Detect which cell encompasses the target text, then output its (x, y) center coordinate. 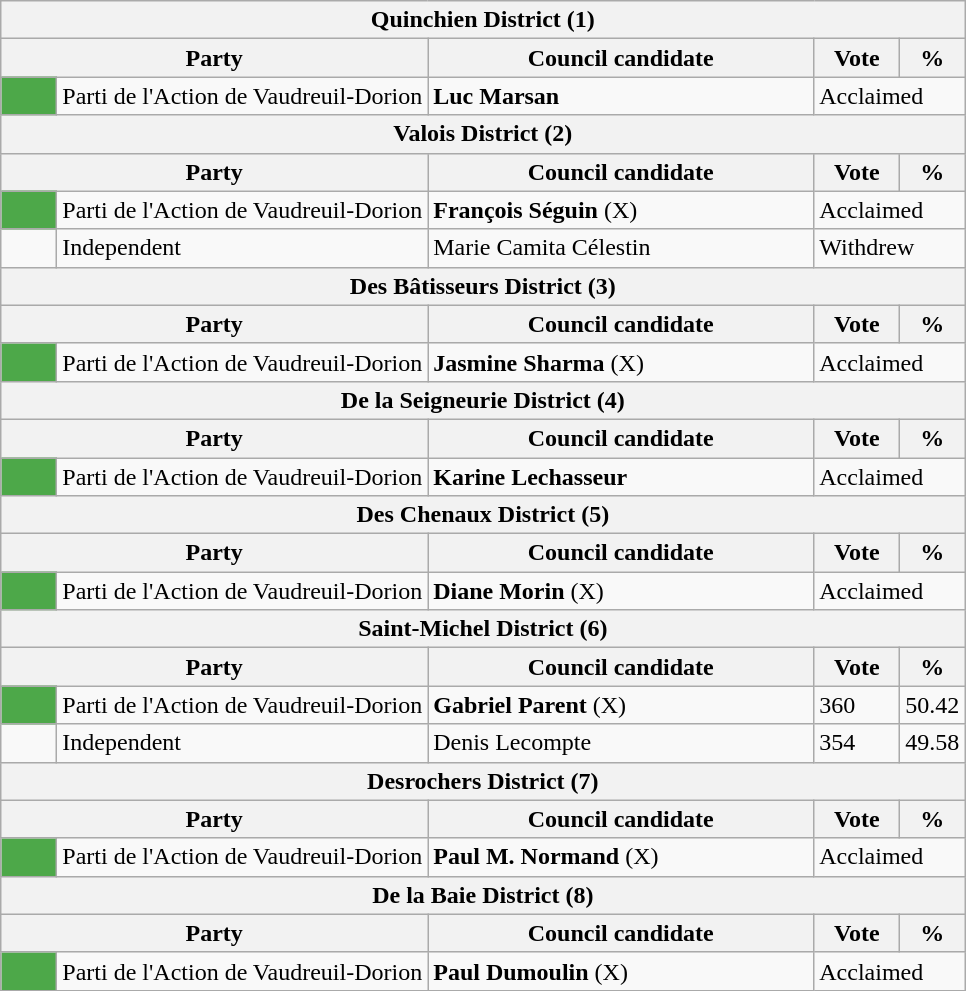
Paul M. Normand (X) (621, 857)
Luc Marsan (621, 96)
Diane Morin (X) (621, 591)
Saint-Michel District (6) (483, 629)
50.42 (932, 705)
François Séguin (X) (621, 210)
De la Baie District (8) (483, 895)
De la Seigneurie District (4) (483, 400)
354 (857, 743)
Desrochers District (7) (483, 781)
Gabriel Parent (X) (621, 705)
Des Bâtisseurs District (3) (483, 286)
Jasmine Sharma (X) (621, 362)
Withdrew (890, 248)
Karine Lechasseur (621, 477)
Denis Lecompte (621, 743)
Marie Camita Célestin (621, 248)
Quinchien District (1) (483, 20)
Paul Dumoulin (X) (621, 971)
360 (857, 705)
Valois District (2) (483, 134)
49.58 (932, 743)
Des Chenaux District (5) (483, 515)
